Identify which cell holds the provided text, then report its (x, y) central coordinate. 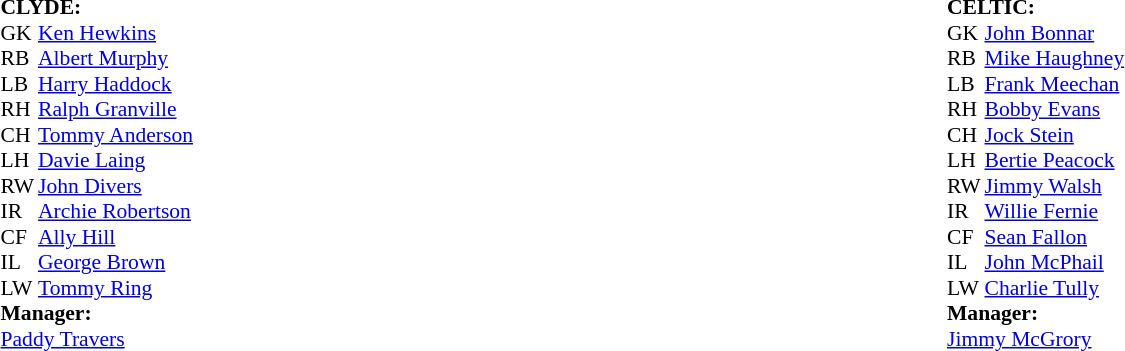
Manager: (131, 313)
John Divers (150, 186)
Harry Haddock (150, 84)
Tommy Anderson (150, 135)
Ralph Granville (150, 109)
Ally Hill (150, 237)
Albert Murphy (150, 59)
Davie Laing (150, 161)
Archie Robertson (150, 211)
Tommy Ring (150, 288)
Ken Hewkins (150, 33)
George Brown (150, 263)
